Detect which cell encompasses the target text, then output its (X, Y) center coordinate. 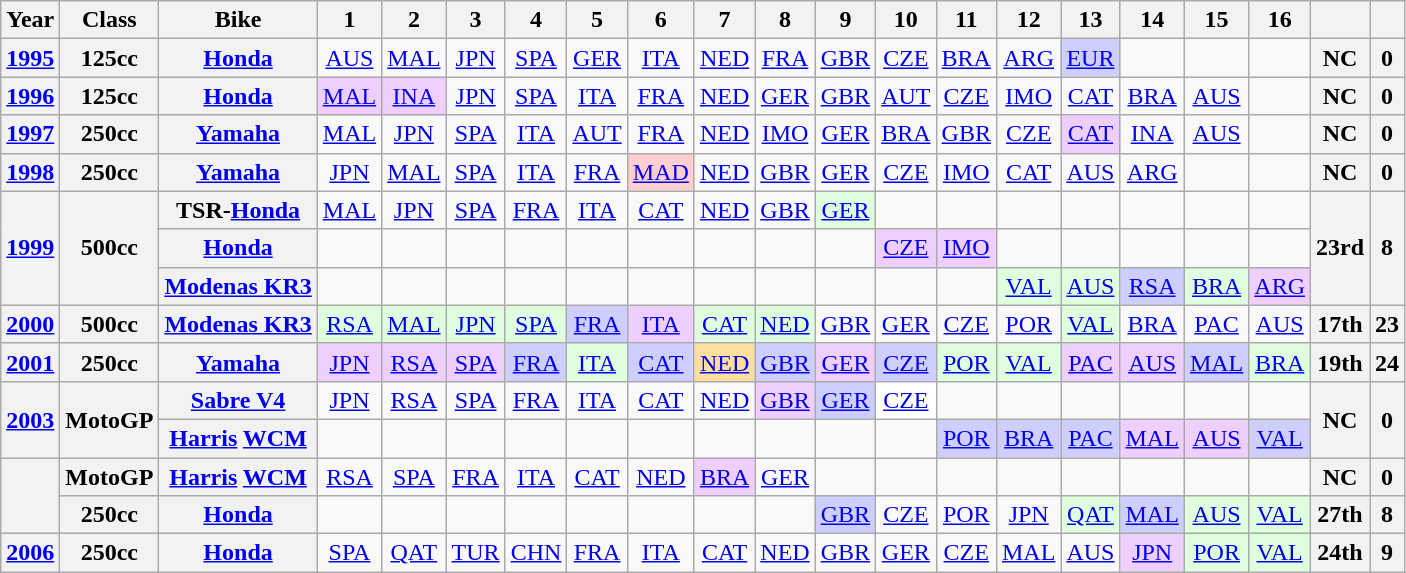
16 (1280, 20)
23rd (1340, 248)
17th (1340, 324)
2003 (30, 419)
3 (476, 20)
15 (1216, 20)
14 (1152, 20)
2 (414, 20)
23 (1388, 324)
Bike (238, 20)
Year (30, 20)
1995 (30, 58)
EUR (1090, 58)
4 (536, 20)
24 (1388, 362)
1999 (30, 248)
1998 (30, 172)
12 (1028, 20)
11 (966, 20)
TSR-Honda (238, 210)
2001 (30, 362)
1997 (30, 134)
7 (724, 20)
TUR (476, 553)
19th (1340, 362)
Sabre V4 (238, 400)
2000 (30, 324)
5 (597, 20)
27th (1340, 515)
1 (349, 20)
1996 (30, 96)
CHN (536, 553)
6 (660, 20)
13 (1090, 20)
2006 (30, 553)
MAD (660, 172)
24th (1340, 553)
10 (906, 20)
Class (110, 20)
